Return the (x, y) coordinate for the center point of the cell that contains the specified text.  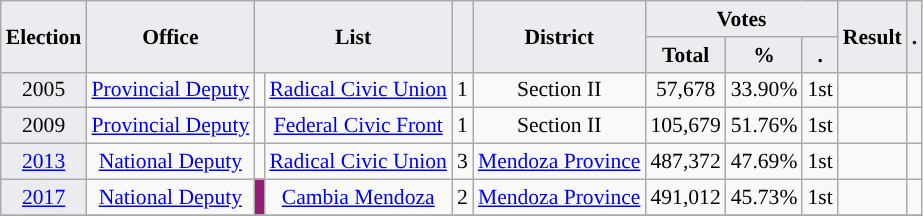
Cambia Mendoza (358, 197)
2 (462, 197)
3 (462, 162)
Election (44, 36)
45.73% (764, 197)
47.69% (764, 162)
Total (685, 55)
2013 (44, 162)
Votes (741, 19)
2017 (44, 197)
List (353, 36)
Office (170, 36)
105,679 (685, 126)
2005 (44, 90)
487,372 (685, 162)
57,678 (685, 90)
2009 (44, 126)
Result (872, 36)
33.90% (764, 90)
51.76% (764, 126)
% (764, 55)
District (560, 36)
Federal Civic Front (358, 126)
491,012 (685, 197)
